Determine the [x, y] coordinate at the center of the cell enclosing the given text.  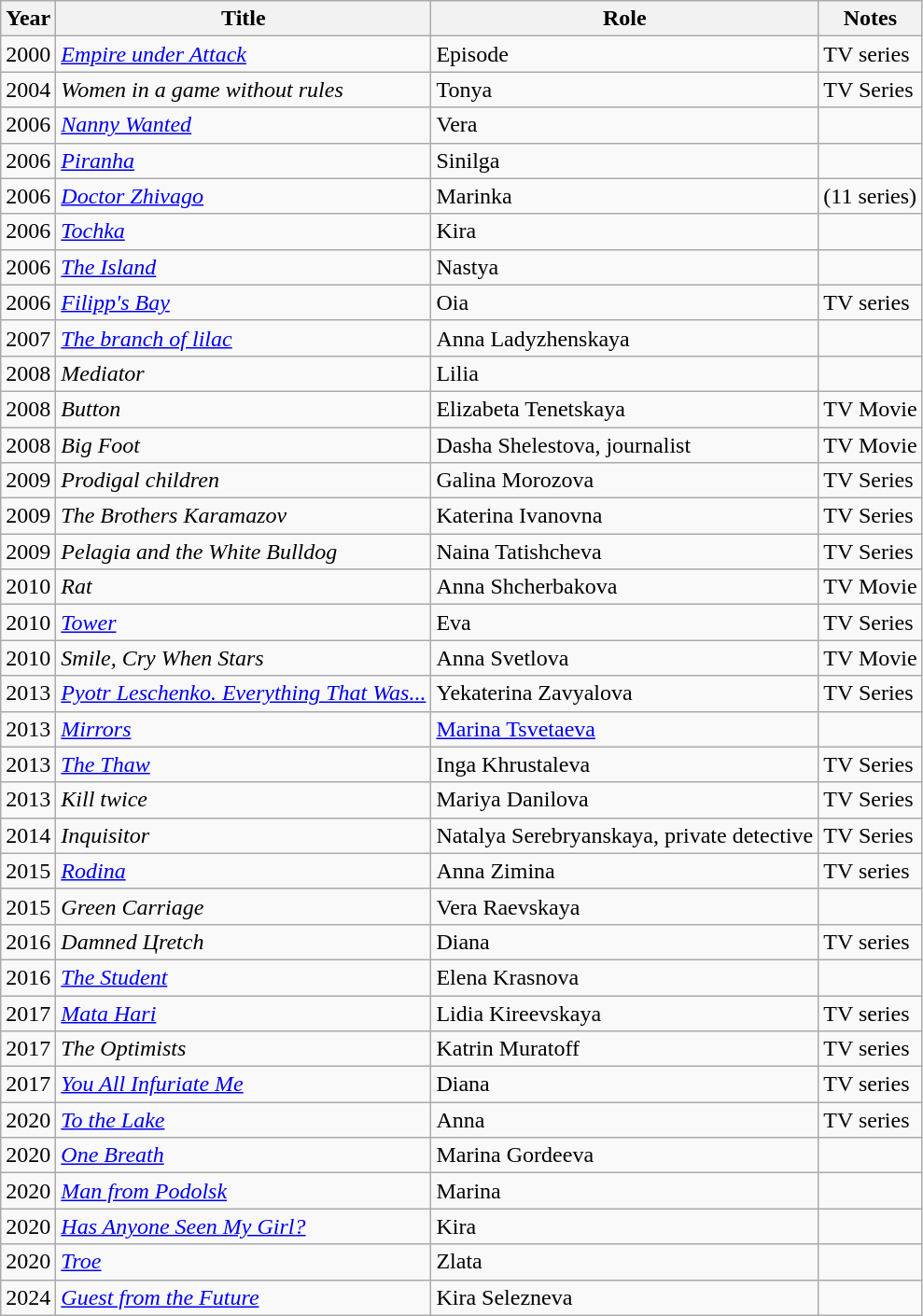
Eva [625, 623]
Tonya [625, 90]
Green Сarriage [244, 906]
2000 [28, 54]
Naina Tatishcheva [625, 552]
Dasha Shelestova, journalist [625, 445]
Oia [625, 302]
2007 [28, 338]
Inquisitor [244, 835]
Mirrors [244, 729]
(11 series) [870, 196]
Notes [870, 19]
Anna [625, 1120]
Pelagia and the White Bulldog [244, 552]
Elena Krasnova [625, 977]
Mata Hari [244, 1013]
Damned Цretch [244, 942]
You All Infuriate Me [244, 1085]
Rodina [244, 871]
One Breath [244, 1155]
Sinilga [625, 161]
Button [244, 409]
Marinka [625, 196]
Yekaterina Zavyalova [625, 693]
Mariya Danilova [625, 800]
2024 [28, 1297]
Anna Svetlova [625, 658]
The Student [244, 977]
Lidia Kireevskaya [625, 1013]
Marina Gordeeva [625, 1155]
Role [625, 19]
Prodigal children [244, 481]
Anna Ladyzhenskaya [625, 338]
Anna Shcherbakova [625, 587]
Katrin Muratoff [625, 1049]
Smile, Cry When Stars [244, 658]
Year [28, 19]
Natalya Serebryanskaya, private detective [625, 835]
Katerina Ivanovna [625, 516]
Tower [244, 623]
Anna Zimina [625, 871]
Filipp's Bay [244, 302]
Elizabeta Tenetskaya [625, 409]
Lilia [625, 373]
Man from Podolsk [244, 1191]
Nanny Wanted [244, 125]
Zlata [625, 1262]
Mediator [244, 373]
Marina [625, 1191]
The Thaw [244, 764]
Galina Morozova [625, 481]
Vera [625, 125]
Has Anyone Seen My Girl? [244, 1226]
Tochka [244, 231]
2004 [28, 90]
The Brothers Karamazov [244, 516]
Episode [625, 54]
Troe [244, 1262]
To the Lake [244, 1120]
Empire under Attack [244, 54]
Piranha [244, 161]
Title [244, 19]
Doctor Zhivago [244, 196]
2014 [28, 835]
Marina Tsvetaeva [625, 729]
Nastya [625, 267]
Women in a game without rules [244, 90]
The Island [244, 267]
Big Foot [244, 445]
Kira Selezneva [625, 1297]
Kill twice [244, 800]
The Optimists [244, 1049]
Guest from the Future [244, 1297]
Rat [244, 587]
Vera Raevskaya [625, 906]
Pyotr Leschenko. Everything That Was... [244, 693]
Inga Khrustaleva [625, 764]
The branch of lilac [244, 338]
